Provide the (X, Y) coordinate of the cell's center where the given text is located.  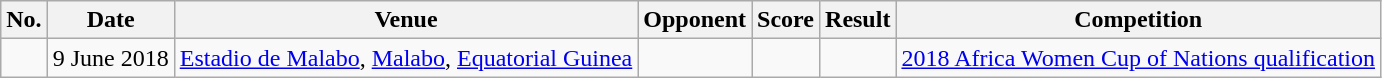
Opponent (695, 20)
2018 Africa Women Cup of Nations qualification (1138, 58)
Result (858, 20)
Competition (1138, 20)
Score (786, 20)
Date (110, 20)
9 June 2018 (110, 58)
No. (24, 20)
Venue (406, 20)
Estadio de Malabo, Malabo, Equatorial Guinea (406, 58)
